Locate the cell with the specified text and output its (X, Y) center coordinate. 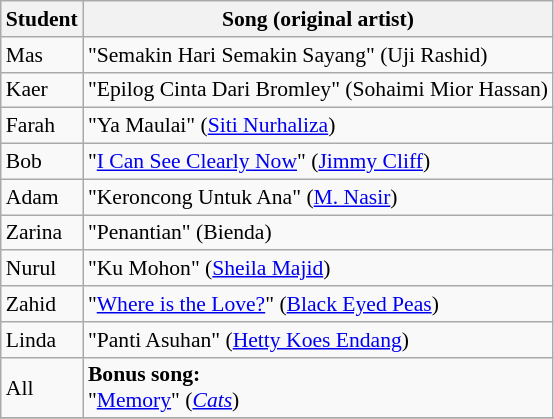
Bonus song: "Memory" (Cats) (318, 388)
Nurul (42, 269)
"Ku Mohon" (Sheila Majid) (318, 269)
Kaer (42, 90)
"Semakin Hari Semakin Sayang" (Uji Rashid) (318, 55)
"Penantian" (Bienda) (318, 233)
"Epilog Cinta Dari Bromley" (Sohaimi Mior Hassan) (318, 90)
Zahid (42, 304)
"I Can See Clearly Now" (Jimmy Cliff) (318, 162)
Zarina (42, 233)
Adam (42, 197)
"Where is the Love?" (Black Eyed Peas) (318, 304)
"Ya Maulai" (Siti Nurhaliza) (318, 126)
Bob (42, 162)
Song (original artist) (318, 19)
All (42, 388)
"Panti Asuhan" (Hetty Koes Endang) (318, 340)
"Keroncong Untuk Ana" (M. Nasir) (318, 197)
Linda (42, 340)
Farah (42, 126)
Mas (42, 55)
Student (42, 19)
